Detect which cell encompasses the target text, then output its [X, Y] center coordinate. 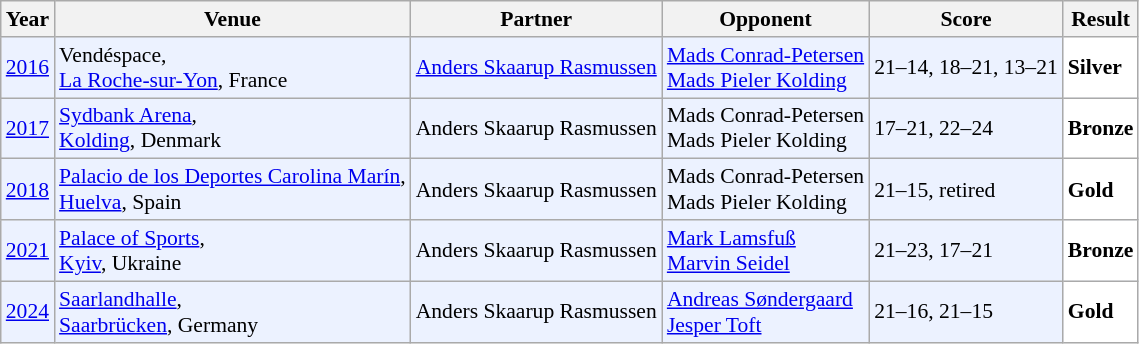
Saarlandhalle,Saarbrücken, Germany [232, 312]
Palacio de los Deportes Carolina Marín,Huelva, Spain [232, 190]
21–23, 17–21 [966, 250]
Vendéspace,La Roche-sur-Yon, France [232, 68]
Andreas Søndergaard Jesper Toft [766, 312]
2021 [28, 250]
2024 [28, 312]
Score [966, 19]
21–14, 18–21, 13–21 [966, 68]
2018 [28, 190]
Partner [536, 19]
17–21, 22–24 [966, 128]
Year [28, 19]
21–15, retired [966, 190]
Palace of Sports,Kyiv, Ukraine [232, 250]
Venue [232, 19]
2016 [28, 68]
Mark Lamsfuß Marvin Seidel [766, 250]
2017 [28, 128]
Opponent [766, 19]
Result [1101, 19]
21–16, 21–15 [966, 312]
Silver [1101, 68]
Sydbank Arena,Kolding, Denmark [232, 128]
